For the text-containing cell, return its midpoint in (x, y) coordinate format. 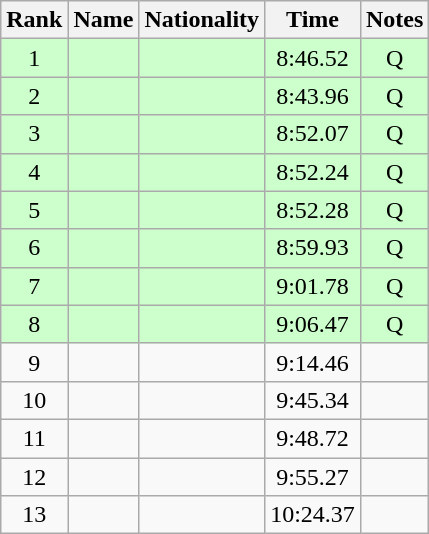
8:46.52 (313, 58)
8:52.24 (313, 172)
6 (34, 248)
5 (34, 210)
1 (34, 58)
2 (34, 96)
8:43.96 (313, 96)
12 (34, 477)
10 (34, 400)
10:24.37 (313, 515)
7 (34, 286)
11 (34, 438)
9:01.78 (313, 286)
3 (34, 134)
8:52.28 (313, 210)
9:14.46 (313, 362)
9:48.72 (313, 438)
9:45.34 (313, 400)
Name (104, 20)
13 (34, 515)
8:52.07 (313, 134)
4 (34, 172)
Time (313, 20)
Notes (394, 20)
Nationality (202, 20)
8 (34, 324)
9 (34, 362)
9:55.27 (313, 477)
Rank (34, 20)
9:06.47 (313, 324)
8:59.93 (313, 248)
